Extract the (x, y) coordinate from the center of the cell holding the provided text.  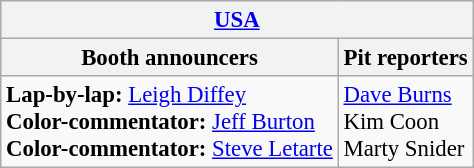
USA (237, 20)
Dave BurnsKim CoonMarty Snider (406, 122)
Pit reporters (406, 58)
Booth announcers (170, 58)
Lap-by-lap: Leigh DiffeyColor-commentator: Jeff BurtonColor-commentator: Steve Letarte (170, 122)
